Locate the cell with the specified text and output its (X, Y) center coordinate. 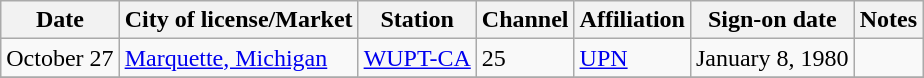
Notes (888, 20)
City of license/Market (238, 20)
UPN (632, 58)
Sign-on date (772, 20)
Affiliation (632, 20)
October 27 (60, 58)
January 8, 1980 (772, 58)
Station (417, 20)
Marquette, Michigan (238, 58)
Channel (525, 20)
WUPT-CA (417, 58)
25 (525, 58)
Date (60, 20)
